Identify which cell holds the provided text, then report its [X, Y] central coordinate. 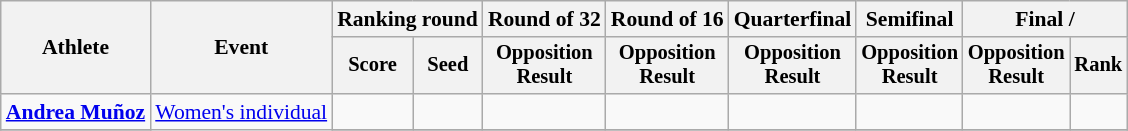
Final / [1045, 19]
Seed [448, 66]
Quarterfinal [793, 19]
Ranking round [408, 19]
Semifinal [910, 19]
Round of 32 [544, 19]
Score [372, 66]
Rank [1099, 66]
Andrea Muñoz [76, 112]
Round of 16 [668, 19]
Event [241, 48]
Women's individual [241, 112]
Athlete [76, 48]
